Locate the cell with the specified text and output its [X, Y] center coordinate. 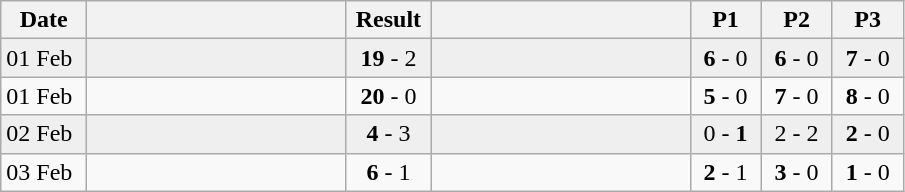
Result [388, 20]
03 Feb [44, 172]
19 - 2 [388, 58]
2 - 2 [796, 134]
P3 [868, 20]
2 - 1 [726, 172]
6 - 1 [388, 172]
5 - 0 [726, 96]
02 Feb [44, 134]
P1 [726, 20]
P2 [796, 20]
1 - 0 [868, 172]
4 - 3 [388, 134]
8 - 0 [868, 96]
2 - 0 [868, 134]
0 - 1 [726, 134]
Date [44, 20]
20 - 0 [388, 96]
3 - 0 [796, 172]
